Return the [X, Y] coordinate for the center point of the cell that contains the specified text.  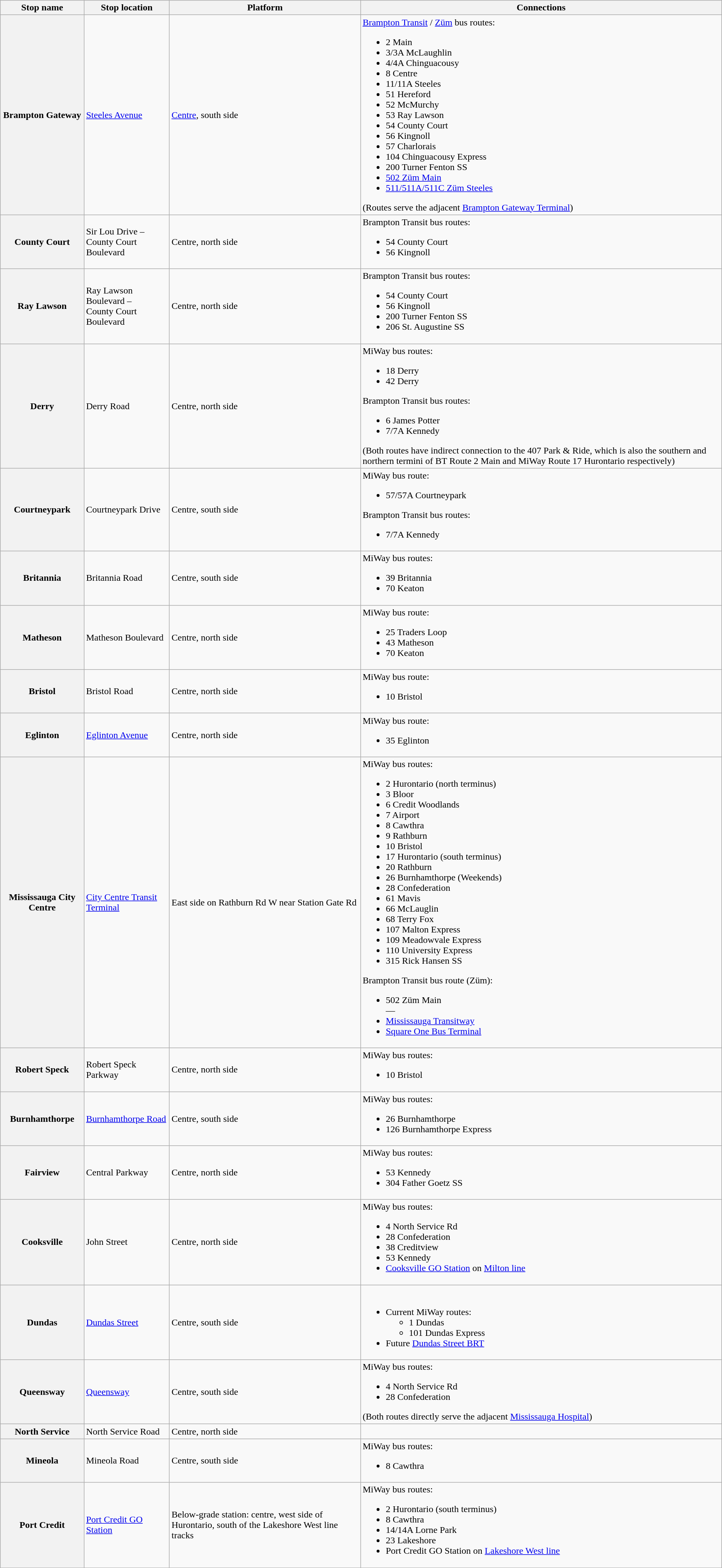
Current MiWay routes:1 Dundas101 Dundas ExpressFuture Dundas Street BRT [541, 1322]
Stop name [42, 8]
Mississauga City Centre [42, 902]
Steeles Avenue [127, 115]
MiWay bus routes:4 North Service Rd28 Confederation38 Creditview53 Kennedy Cooksville GO Station on Milton line [541, 1243]
Bristol [42, 691]
Mineola Road [127, 1461]
John Street [127, 1243]
East side on Rathburn Rd W near Station Gate Rd [265, 902]
Derry Road [127, 406]
County Court [42, 242]
Robert Speck [42, 1070]
Robert Speck Parkway [127, 1070]
Below-grade station: centre, west side of Hurontario, south of the Lakeshore West line tracks [265, 1525]
Burnhamthorpe Road [127, 1118]
Burnhamthorpe [42, 1118]
Fairview [42, 1173]
Cooksville [42, 1243]
Courtneypark Drive [127, 510]
Brampton Transit bus routes:54 County Court56 Kingnoll [541, 242]
Eglinton Avenue [127, 735]
MiWay bus routes:26 Burnhamthorpe126 Burnhamthorpe Express [541, 1118]
North Service [42, 1431]
MiWay bus routes:10 Bristol [541, 1070]
Connections [541, 8]
MiWay bus route:35 Eglinton [541, 735]
North Service Road [127, 1431]
Matheson Boulevard [127, 637]
Port Credit [42, 1525]
Derry [42, 406]
Sir Lou Drive – County Court Boulevard [127, 242]
Brampton Transit bus routes:54 County Court56 Kingnoll200 Turner Fenton SS206 St. Augustine SS [541, 306]
Port Credit GO Station [127, 1525]
Brampton Gateway [42, 115]
Dundas [42, 1322]
MiWay bus routes:4 North Service Rd28 Confederation(Both routes directly serve the adjacent Mississauga Hospital) [541, 1392]
Ray Lawson [42, 306]
Ray Lawson Boulevard – County Court Boulevard [127, 306]
Eglinton [42, 735]
Platform [265, 8]
Britannia [42, 578]
Bristol Road [127, 691]
Matheson [42, 637]
Stop location [127, 8]
MiWay bus routes:39 Britannia70 Keaton [541, 578]
MiWay bus routes:8 Cawthra [541, 1461]
MiWay bus route:57/57A CourtneyparkBrampton Transit bus routes:7/7A Kennedy [541, 510]
MiWay bus routes:2 Hurontario (south terminus)8 Cawthra14/14A Lorne Park23 Lakeshore Port Credit GO Station on Lakeshore West line [541, 1525]
Courtneypark [42, 510]
MiWay bus routes:53 Kennedy304 Father Goetz SS [541, 1173]
Dundas Street [127, 1322]
MiWay bus route:10 Bristol [541, 691]
Mineola [42, 1461]
MiWay bus route:25 Traders Loop43 Matheson70 Keaton [541, 637]
Central Parkway [127, 1173]
Britannia Road [127, 578]
City Centre Transit Terminal [127, 902]
